Detect which cell encompasses the target text, then output its (x, y) center coordinate. 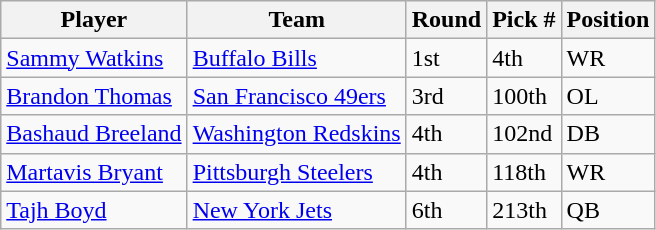
DB (608, 134)
Martavis Bryant (94, 172)
Washington Redskins (296, 134)
Pick # (524, 20)
102nd (524, 134)
Sammy Watkins (94, 58)
QB (608, 210)
Round (446, 20)
Brandon Thomas (94, 96)
New York Jets (296, 210)
6th (446, 210)
213th (524, 210)
Bashaud Breeland (94, 134)
OL (608, 96)
Pittsburgh Steelers (296, 172)
Team (296, 20)
Position (608, 20)
Player (94, 20)
3rd (446, 96)
1st (446, 58)
Tajh Boyd (94, 210)
100th (524, 96)
Buffalo Bills (296, 58)
118th (524, 172)
San Francisco 49ers (296, 96)
